Scan for the cell matching the given text and deliver its (X, Y) coordinate at center. 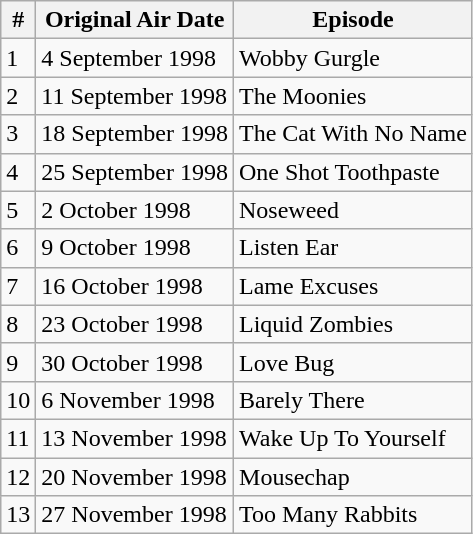
The Cat With No Name (354, 134)
Wake Up To Yourself (354, 438)
Episode (354, 20)
13 (18, 515)
Love Bug (354, 362)
20 November 1998 (135, 477)
2 October 1998 (135, 210)
Liquid Zombies (354, 324)
11 September 1998 (135, 96)
9 October 1998 (135, 248)
9 (18, 362)
1 (18, 58)
5 (18, 210)
The Moonies (354, 96)
# (18, 20)
27 November 1998 (135, 515)
11 (18, 438)
4 September 1998 (135, 58)
12 (18, 477)
6 (18, 248)
Lame Excuses (354, 286)
Original Air Date (135, 20)
Noseweed (354, 210)
Listen Ear (354, 248)
6 November 1998 (135, 400)
18 September 1998 (135, 134)
Mousechap (354, 477)
16 October 1998 (135, 286)
25 September 1998 (135, 172)
13 November 1998 (135, 438)
30 October 1998 (135, 362)
3 (18, 134)
10 (18, 400)
One Shot Toothpaste (354, 172)
2 (18, 96)
7 (18, 286)
Barely There (354, 400)
Wobby Gurgle (354, 58)
8 (18, 324)
23 October 1998 (135, 324)
4 (18, 172)
Too Many Rabbits (354, 515)
